Determine the (X, Y) coordinate at the center of the cell enclosing the given text.  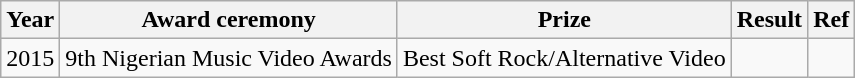
Result (769, 20)
Prize (564, 20)
Award ceremony (229, 20)
2015 (30, 58)
9th Nigerian Music Video Awards (229, 58)
Best Soft Rock/Alternative Video (564, 58)
Ref (832, 20)
Year (30, 20)
